Return the [X, Y] coordinate for the center point of the cell that contains the specified text.  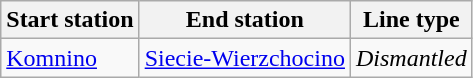
End station [244, 20]
Komnino [70, 58]
Dismantled [411, 58]
Line type [411, 20]
Start station [70, 20]
Siecie-Wierzchocino [244, 58]
